Locate the cell with the specified text and output its (X, Y) center coordinate. 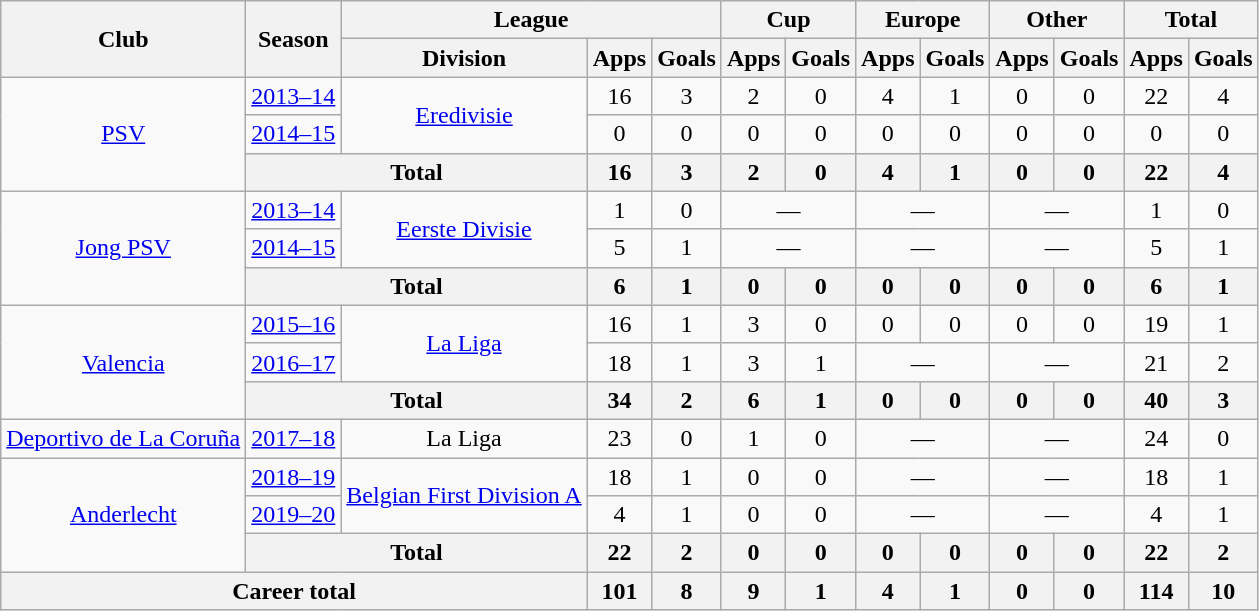
2017–18 (294, 438)
Division (464, 58)
10 (1223, 591)
9 (753, 591)
23 (619, 438)
21 (1156, 362)
2018–19 (294, 477)
Valencia (124, 362)
40 (1156, 400)
Deportivo de La Coruña (124, 438)
8 (687, 591)
Career total (294, 591)
2016–17 (294, 362)
Club (124, 39)
PSV (124, 134)
114 (1156, 591)
34 (619, 400)
Eerste Divisie (464, 229)
Anderlecht (124, 515)
League (532, 20)
Belgian First Division A (464, 496)
24 (1156, 438)
Cup (788, 20)
Season (294, 39)
19 (1156, 324)
2019–20 (294, 515)
Europe (923, 20)
Other (1057, 20)
101 (619, 591)
2015–16 (294, 324)
Jong PSV (124, 248)
Eredivisie (464, 115)
